Locate the cell with the specified text and output its [X, Y] center coordinate. 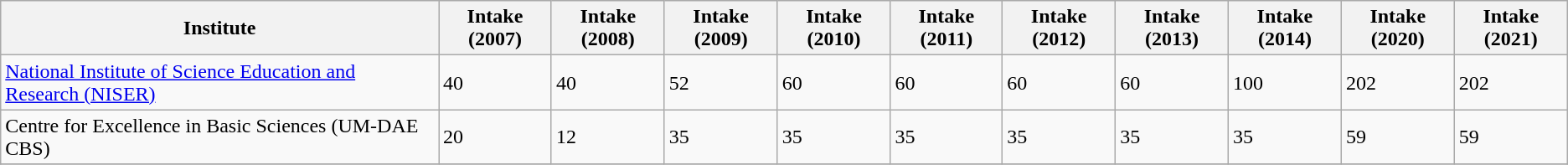
National Institute of Science Education and Research (NISER) [219, 82]
Intake (2010) [834, 28]
52 [720, 82]
Intake (2008) [608, 28]
Intake (2009) [720, 28]
Intake (2013) [1173, 28]
20 [496, 137]
Intake (2014) [1285, 28]
Intake (2020) [1397, 28]
100 [1285, 82]
Intake (2011) [946, 28]
Intake (2007) [496, 28]
12 [608, 137]
Institute [219, 28]
Intake (2021) [1511, 28]
Centre for Excellence in Basic Sciences (UM-DAE CBS) [219, 137]
Intake (2012) [1059, 28]
